Detect which cell encompasses the target text, then output its (X, Y) center coordinate. 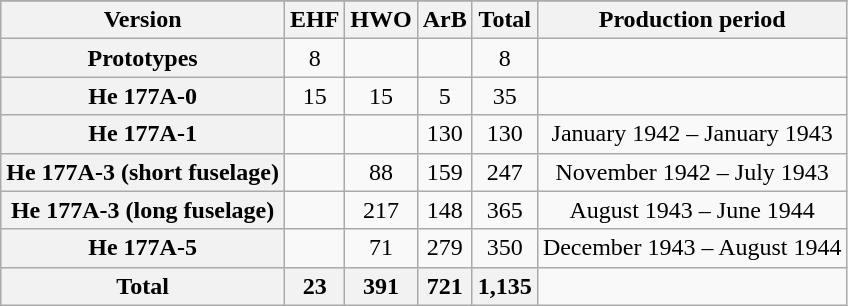
He 177A-1 (143, 134)
Prototypes (143, 58)
88 (381, 172)
Production period (692, 20)
He 177A-5 (143, 248)
August 1943 – June 1944 (692, 210)
148 (444, 210)
January 1942 – January 1943 (692, 134)
217 (381, 210)
He 177A-0 (143, 96)
November 1942 – July 1943 (692, 172)
HWO (381, 20)
279 (444, 248)
ArB (444, 20)
365 (504, 210)
EHF (314, 20)
23 (314, 286)
159 (444, 172)
December 1943 – August 1944 (692, 248)
721 (444, 286)
He 177A-3 (short fuselage) (143, 172)
5 (444, 96)
391 (381, 286)
247 (504, 172)
350 (504, 248)
35 (504, 96)
1,135 (504, 286)
Version (143, 20)
71 (381, 248)
He 177A-3 (long fuselage) (143, 210)
